Locate the cell with the specified text and output its [X, Y] center coordinate. 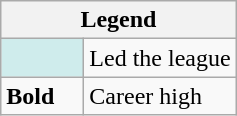
Career high [160, 96]
Led the league [160, 58]
Legend [118, 20]
Bold [42, 96]
